Return the (x, y) coordinate for the center point of the cell that contains the specified text.  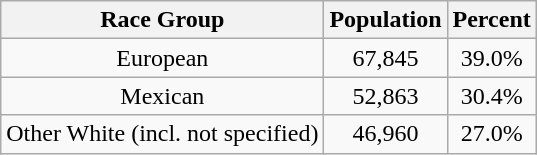
Mexican (162, 96)
Population (386, 20)
46,960 (386, 134)
European (162, 58)
27.0% (492, 134)
67,845 (386, 58)
30.4% (492, 96)
Other White (incl. not specified) (162, 134)
Race Group (162, 20)
52,863 (386, 96)
39.0% (492, 58)
Percent (492, 20)
